Scan for the cell matching the given text and deliver its (X, Y) coordinate at center. 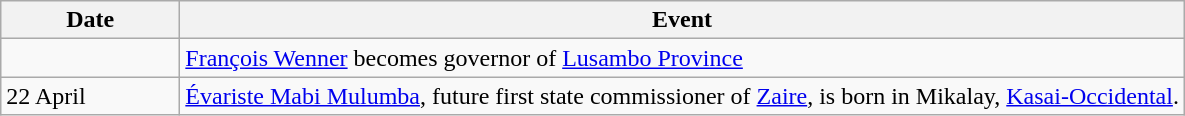
Évariste Mabi Mulumba, future first state commissioner of Zaire, is born in Mikalay, Kasai-Occidental. (682, 96)
22 April (90, 96)
François Wenner becomes governor of Lusambo Province (682, 58)
Event (682, 20)
Date (90, 20)
